From the cell containing the given text, extract its center point as (X, Y) coordinate. 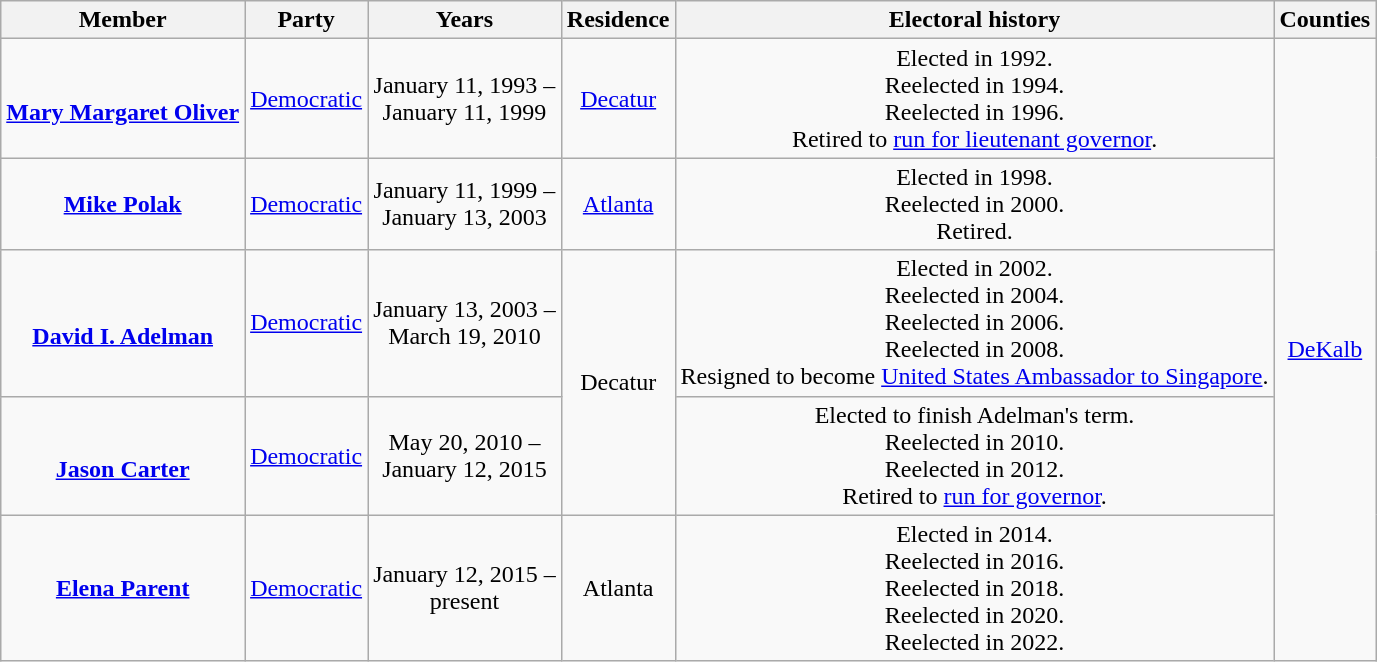
Elected in 2014.Reelected in 2016.Reelected in 2018.Reelected in 2020.Reelected in 2022. (974, 588)
Elena Parent (123, 588)
DeKalb (1325, 350)
David I. Adelman (123, 323)
January 12, 2015 –present (465, 588)
January 11, 1999 –January 13, 2003 (465, 204)
Years (465, 20)
May 20, 2010 –January 12, 2015 (465, 456)
Elected in 2002.Reelected in 2004.Reelected in 2006.Reelected in 2008.Resigned to become United States Ambassador to Singapore. (974, 323)
Mike Polak (123, 204)
Member (123, 20)
Elected to finish Adelman's term.Reelected in 2010.Reelected in 2012.Retired to run for governor. (974, 456)
January 13, 2003 –March 19, 2010 (465, 323)
Electoral history (974, 20)
January 11, 1993 –January 11, 1999 (465, 98)
Mary Margaret Oliver (123, 98)
Residence (618, 20)
Elected in 1998.Reelected in 2000.Retired. (974, 204)
Jason Carter (123, 456)
Counties (1325, 20)
Elected in 1992.Reelected in 1994.Reelected in 1996.Retired to run for lieutenant governor. (974, 98)
Party (306, 20)
